Capture the cell that displays the provided text and extract its (X, Y) central coordinate. 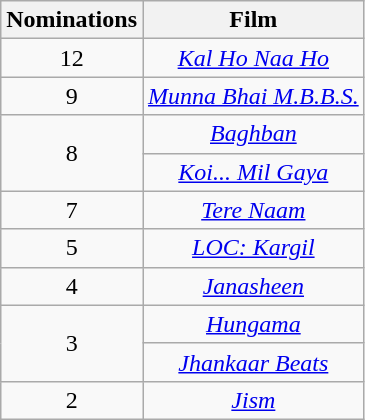
Jhankaar Beats (253, 362)
2 (72, 400)
Munna Bhai M.B.B.S. (253, 96)
8 (72, 153)
4 (72, 286)
Baghban (253, 134)
Kal Ho Naa Ho (253, 58)
5 (72, 248)
3 (72, 343)
12 (72, 58)
Tere Naam (253, 210)
Hungama (253, 324)
Koi... Mil Gaya (253, 172)
Nominations (72, 20)
9 (72, 96)
Jism (253, 400)
Janasheen (253, 286)
Film (253, 20)
7 (72, 210)
LOC: Kargil (253, 248)
